Return (X, Y) of the center of cell containing provided text 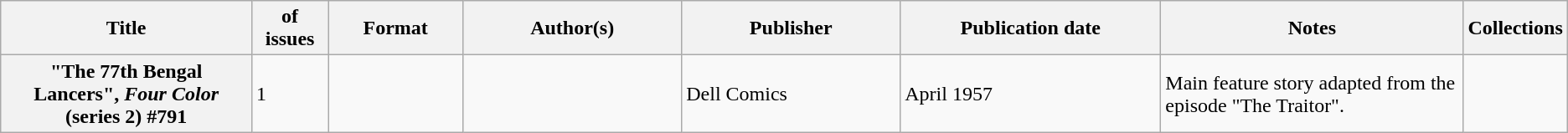
"The 77th Bengal Lancers", Four Color (series 2) #791 (126, 94)
Format (395, 28)
Dell Comics (791, 94)
Publication date (1030, 28)
Publisher (791, 28)
Main feature story adapted from the episode "The Traitor". (1312, 94)
1 (290, 94)
of issues (290, 28)
April 1957 (1030, 94)
Notes (1312, 28)
Author(s) (573, 28)
Collections (1515, 28)
Title (126, 28)
